Extract the [x, y] coordinate from the center of the cell holding the provided text.  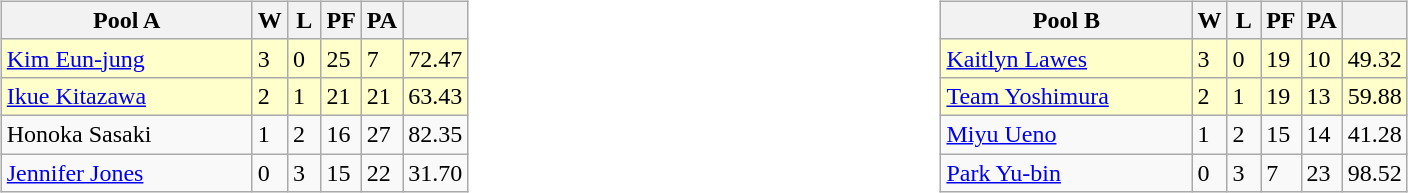
Team Yoshimura [1066, 96]
Kim Eun-jung [126, 58]
25 [341, 58]
41.28 [1374, 134]
Ikue Kitazawa [126, 96]
Honoka Sasaki [126, 134]
Park Yu-bin [1066, 173]
13 [1322, 96]
72.47 [436, 58]
10 [1322, 58]
23 [1322, 173]
14 [1322, 134]
Kaitlyn Lawes [1066, 58]
31.70 [436, 173]
Pool B [1066, 20]
Miyu Ueno [1066, 134]
63.43 [436, 96]
98.52 [1374, 173]
22 [382, 173]
Pool A [126, 20]
82.35 [436, 134]
49.32 [1374, 58]
16 [341, 134]
59.88 [1374, 96]
27 [382, 134]
Jennifer Jones [126, 173]
